From the cell containing the given text, extract its center point as (x, y) coordinate. 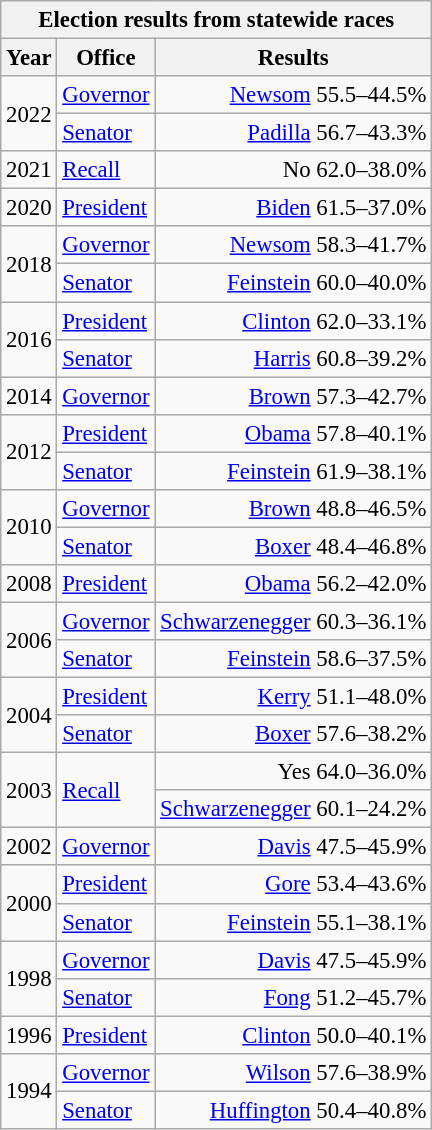
Kerry 51.1–48.0% (294, 697)
Feinstein 61.9–38.1% (294, 471)
Harris 60.8–39.2% (294, 358)
Brown 48.8–46.5% (294, 509)
Office (106, 58)
Newsom 55.5–44.5% (294, 95)
Boxer 48.4–46.8% (294, 546)
Schwarzenegger 60.3–36.1% (294, 621)
1994 (29, 1092)
Clinton 50.0–40.1% (294, 1035)
Boxer 57.6–38.2% (294, 734)
Biden 61.5–37.0% (294, 208)
Obama 57.8–40.1% (294, 433)
2021 (29, 170)
2003 (29, 790)
2020 (29, 208)
Year (29, 58)
2014 (29, 396)
Feinstein 55.1–38.1% (294, 922)
2004 (29, 716)
2016 (29, 340)
Feinstein 58.6–37.5% (294, 659)
Obama 56.2–42.0% (294, 584)
2012 (29, 452)
Clinton 62.0–33.1% (294, 321)
2022 (29, 114)
Brown 57.3–42.7% (294, 396)
1998 (29, 978)
Results (294, 58)
2000 (29, 904)
Newsom 58.3–41.7% (294, 245)
2018 (29, 264)
Wilson 57.6–38.9% (294, 1073)
Feinstein 60.0–40.0% (294, 283)
Fong 51.2–45.7% (294, 997)
2002 (29, 847)
2010 (29, 528)
Election results from statewide races (216, 20)
Schwarzenegger 60.1–24.2% (294, 809)
Yes 64.0–36.0% (294, 772)
2008 (29, 584)
Huffington 50.4–40.8% (294, 1110)
1996 (29, 1035)
Padilla 56.7–43.3% (294, 133)
2006 (29, 640)
No 62.0–38.0% (294, 170)
Gore 53.4–43.6% (294, 885)
